Return [X, Y] of the center of cell containing provided text 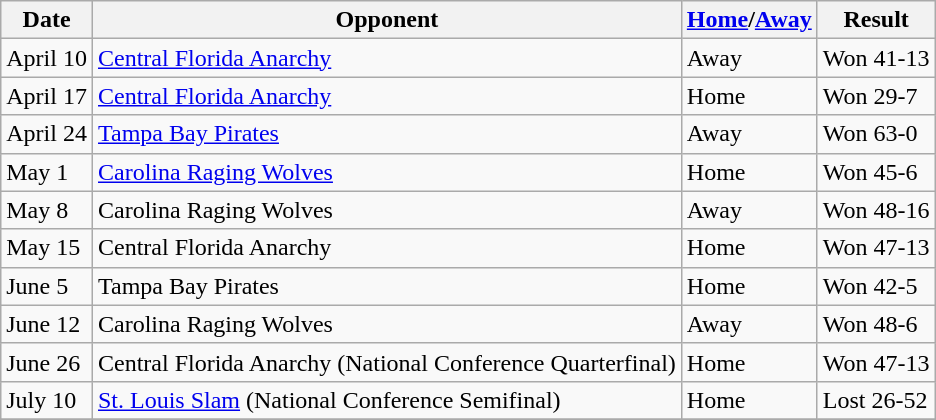
Date [47, 20]
May 15 [47, 248]
June 5 [47, 286]
Won 63-0 [876, 134]
Won 45-6 [876, 172]
Won 48-6 [876, 324]
Won 42-5 [876, 286]
Central Florida Anarchy (National Conference Quarterfinal) [386, 362]
St. Louis Slam (National Conference Semifinal) [386, 400]
Won 41-13 [876, 58]
April 10 [47, 58]
April 24 [47, 134]
May 8 [47, 210]
Won 29-7 [876, 96]
April 17 [47, 96]
July 10 [47, 400]
June 12 [47, 324]
Won 48-16 [876, 210]
Home/Away [749, 20]
May 1 [47, 172]
Result [876, 20]
June 26 [47, 362]
Opponent [386, 20]
Lost 26-52 [876, 400]
